Find where the given text appears and provide that cell's center as (X, Y) coordinate. 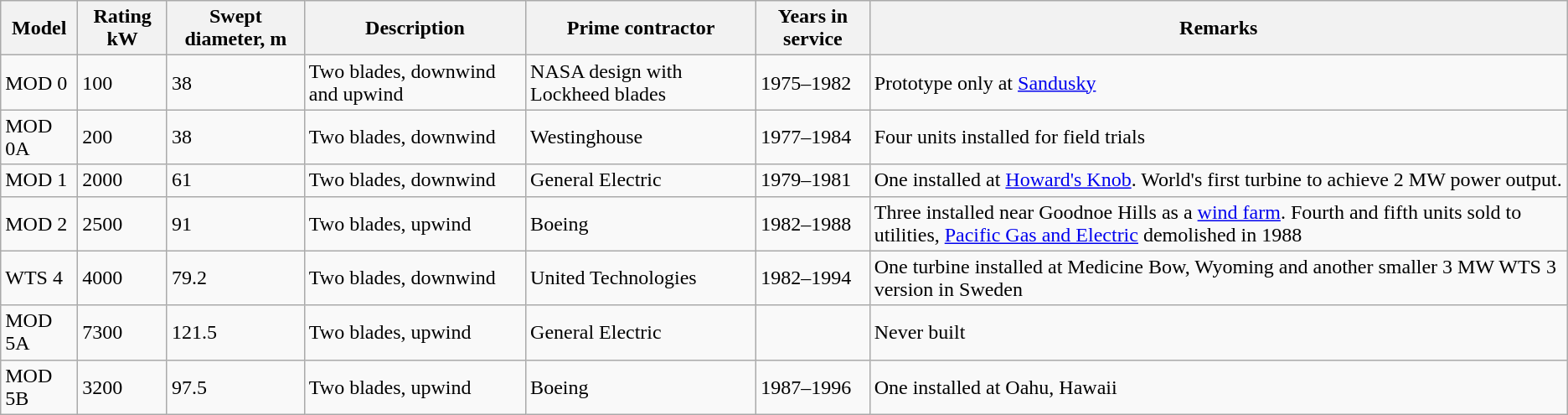
MOD 5A (39, 332)
2500 (122, 223)
MOD 0 (39, 82)
Four units installed for field trials (1218, 137)
200 (122, 137)
Three installed near Goodnoe Hills as a wind farm. Fourth and fifth units sold to utilities, Pacific Gas and Electric demolished in 1988 (1218, 223)
97.5 (235, 387)
Years in service (813, 29)
7300 (122, 332)
One installed at Oahu, Hawaii (1218, 387)
MOD 2 (39, 223)
79.2 (235, 278)
Prime contractor (642, 29)
91 (235, 223)
Two blades, downwind and upwind (415, 82)
1982–1994 (813, 278)
WTS 4 (39, 278)
MOD 1 (39, 180)
United Technologies (642, 278)
Remarks (1218, 29)
One installed at Howard's Knob. World's first turbine to achieve 2 MW power output. (1218, 180)
1975–1982 (813, 82)
2000 (122, 180)
3200 (122, 387)
1987–1996 (813, 387)
Rating kW (122, 29)
100 (122, 82)
1982–1988 (813, 223)
4000 (122, 278)
1979–1981 (813, 180)
Model (39, 29)
NASA design with Lockheed blades (642, 82)
Description (415, 29)
61 (235, 180)
One turbine installed at Medicine Bow, Wyoming and another smaller 3 MW WTS 3 version in Sweden (1218, 278)
121.5 (235, 332)
MOD 5B (39, 387)
Prototype only at Sandusky (1218, 82)
Never built (1218, 332)
MOD 0A (39, 137)
Westinghouse (642, 137)
1977–1984 (813, 137)
Swept diameter, m (235, 29)
